Detect which cell encompasses the target text, then output its (x, y) center coordinate. 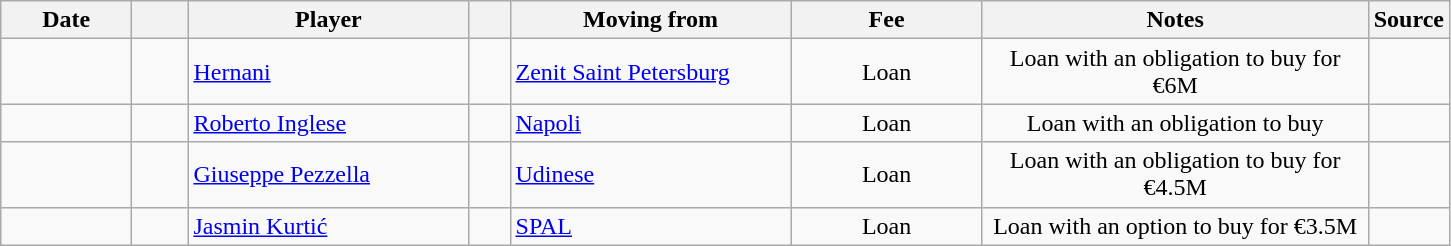
SPAL (650, 226)
Zenit Saint Petersburg (650, 72)
Hernani (328, 72)
Source (1408, 20)
Loan with an obligation to buy for €4.5M (1175, 174)
Loan with an obligation to buy (1175, 123)
Date (66, 20)
Notes (1175, 20)
Player (328, 20)
Moving from (650, 20)
Udinese (650, 174)
Roberto Inglese (328, 123)
Giuseppe Pezzella (328, 174)
Loan with an obligation to buy for €6M (1175, 72)
Fee (886, 20)
Napoli (650, 123)
Loan with an option to buy for €3.5M (1175, 226)
Jasmin Kurtić (328, 226)
